Determine the (x, y) coordinate at the center of the cell enclosing the given text.  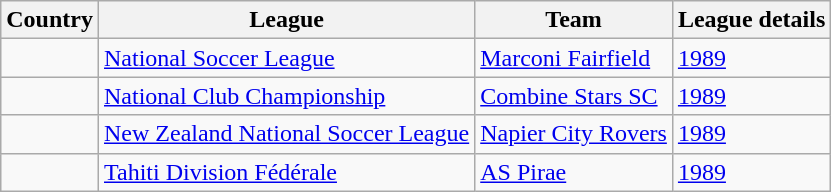
Country (50, 20)
National Club Championship (286, 96)
National Soccer League (286, 58)
League details (751, 20)
Team (574, 20)
Marconi Fairfield (574, 58)
New Zealand National Soccer League (286, 134)
League (286, 20)
Tahiti Division Fédérale (286, 172)
AS Pirae (574, 172)
Combine Stars SC (574, 96)
Napier City Rovers (574, 134)
